Output the (x, y) coordinate of the center of the cell containing the given text.  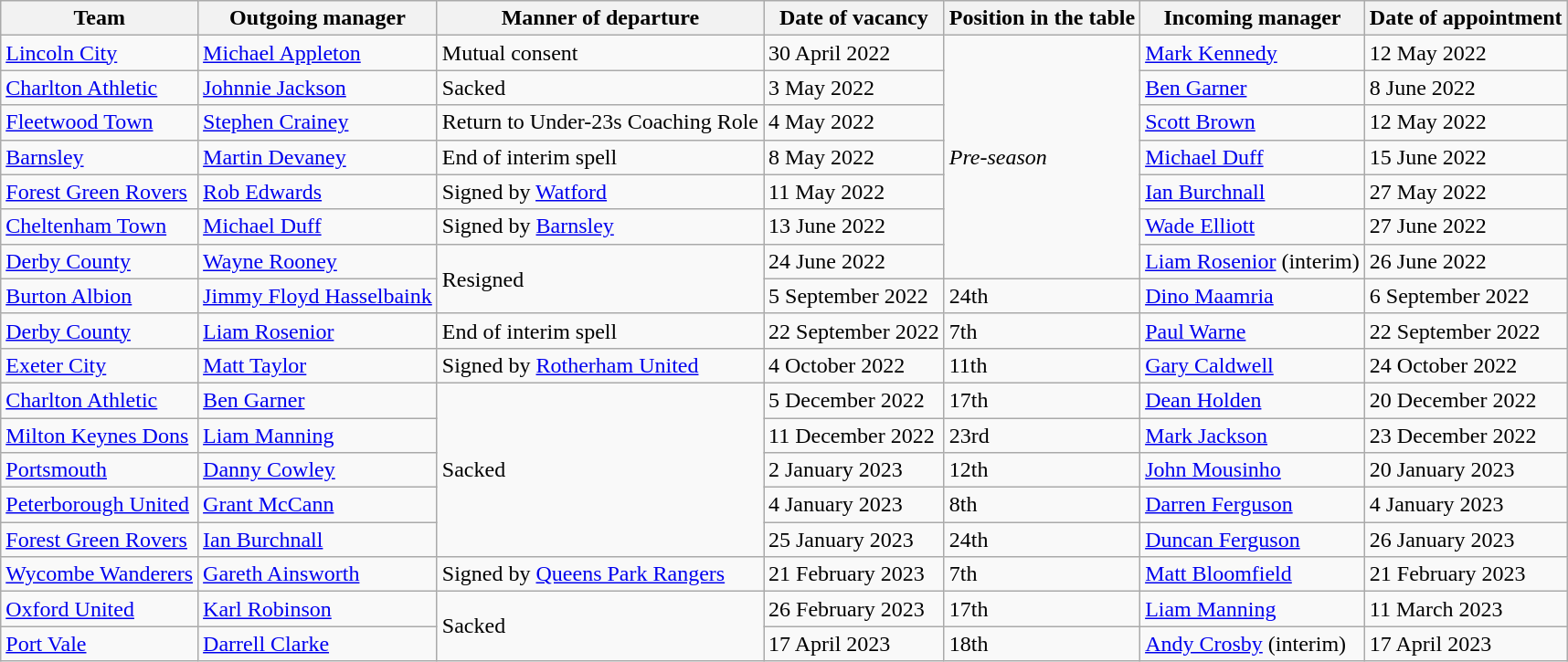
Signed by Queens Park Rangers (599, 574)
Oxford United (100, 609)
Gary Caldwell (1253, 365)
Fleetwood Town (100, 122)
20 December 2022 (1466, 400)
2 January 2023 (854, 470)
Paul Warne (1253, 331)
8th (1042, 505)
Wycombe Wanderers (100, 574)
13 June 2022 (854, 226)
Dean Holden (1253, 400)
Exeter City (100, 365)
8 May 2022 (854, 157)
Cheltenham Town (100, 226)
18th (1042, 644)
Duncan Ferguson (1253, 540)
Port Vale (100, 644)
Outgoing manager (318, 18)
Date of appointment (1466, 18)
11th (1042, 365)
26 June 2022 (1466, 261)
8 June 2022 (1466, 88)
Dino Maamria (1253, 296)
26 January 2023 (1466, 540)
Martin Devaney (318, 157)
Karl Robinson (318, 609)
Mutual consent (599, 53)
11 May 2022 (854, 192)
15 June 2022 (1466, 157)
Danny Cowley (318, 470)
24 October 2022 (1466, 365)
Barnsley (100, 157)
Position in the table (1042, 18)
5 December 2022 (854, 400)
Team (100, 18)
Portsmouth (100, 470)
Date of vacancy (854, 18)
Manner of departure (599, 18)
23 December 2022 (1466, 436)
Darren Ferguson (1253, 505)
Pre-season (1042, 157)
3 May 2022 (854, 88)
Matt Bloomfield (1253, 574)
Return to Under-23s Coaching Role (599, 122)
John Mousinho (1253, 470)
Matt Taylor (318, 365)
Mark Kennedy (1253, 53)
Jimmy Floyd Hasselbaink (318, 296)
Andy Crosby (interim) (1253, 644)
Resigned (599, 278)
25 January 2023 (854, 540)
Michael Appleton (318, 53)
12th (1042, 470)
23rd (1042, 436)
Gareth Ainsworth (318, 574)
Milton Keynes Dons (100, 436)
27 June 2022 (1466, 226)
30 April 2022 (854, 53)
Stephen Crainey (318, 122)
11 December 2022 (854, 436)
Signed by Barnsley (599, 226)
Signed by Rotherham United (599, 365)
Johnnie Jackson (318, 88)
4 October 2022 (854, 365)
5 September 2022 (854, 296)
20 January 2023 (1466, 470)
27 May 2022 (1466, 192)
Wade Elliott (1253, 226)
26 February 2023 (854, 609)
Wayne Rooney (318, 261)
Liam Rosenior (318, 331)
Scott Brown (1253, 122)
Incoming manager (1253, 18)
Burton Albion (100, 296)
Peterborough United (100, 505)
4 May 2022 (854, 122)
Grant McCann (318, 505)
Liam Rosenior (interim) (1253, 261)
24 June 2022 (854, 261)
6 September 2022 (1466, 296)
Mark Jackson (1253, 436)
Rob Edwards (318, 192)
11 March 2023 (1466, 609)
Darrell Clarke (318, 644)
Lincoln City (100, 53)
Signed by Watford (599, 192)
